Locate the cell with the specified text and output its (x, y) center coordinate. 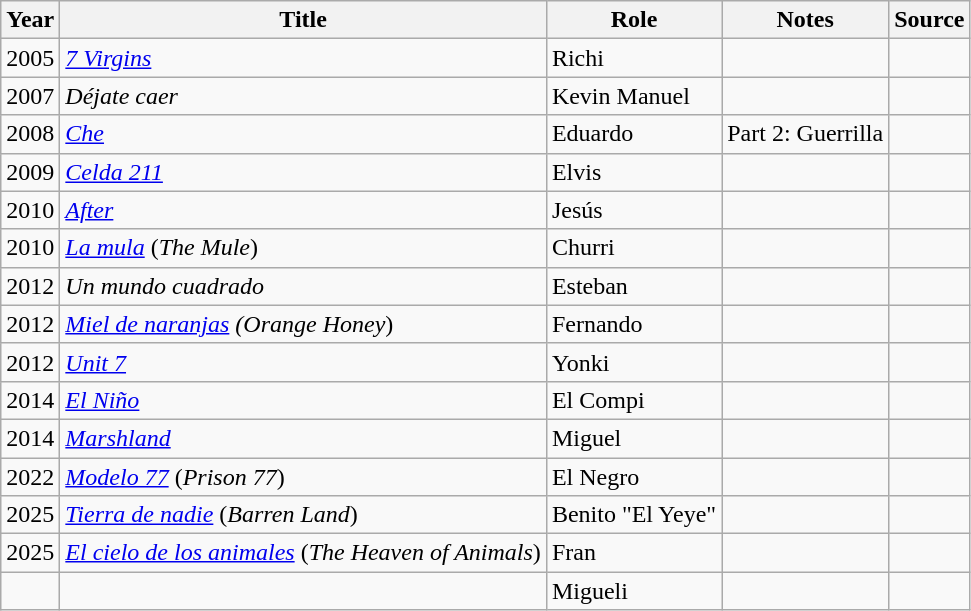
El Negro (634, 477)
Part 2: Guerrilla (806, 134)
Celda 211 (304, 172)
Tierra de nadie (Barren Land) (304, 515)
Déjate caer (304, 96)
Kevin Manuel (634, 96)
Un mundo cuadrado (304, 286)
Title (304, 20)
Unit 7 (304, 362)
2007 (30, 96)
Richi (634, 58)
Benito "El Yeye" (634, 515)
2005 (30, 58)
Role (634, 20)
Migueli (634, 591)
Fran (634, 553)
2009 (30, 172)
2022 (30, 477)
Jesús (634, 210)
After (304, 210)
2008 (30, 134)
Miguel (634, 438)
El cielo de los animales (The Heaven of Animals) (304, 553)
Churri (634, 248)
7 Virgins (304, 58)
El Compi (634, 400)
Elvis (634, 172)
La mula (The Mule) (304, 248)
El Niño (304, 400)
Notes (806, 20)
Miel de naranjas (Orange Honey) (304, 324)
Yonki (634, 362)
Source (930, 20)
Esteban (634, 286)
Marshland (304, 438)
Eduardo (634, 134)
Che (304, 134)
Fernando (634, 324)
Modelo 77 (Prison 77) (304, 477)
Year (30, 20)
